Search for the cell housing the specified text and yield its (x, y) center coordinate. 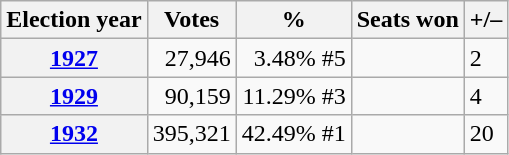
% (294, 20)
Votes (192, 20)
2 (486, 58)
Election year (74, 20)
4 (486, 96)
20 (486, 134)
1929 (74, 96)
Seats won (408, 20)
3.48% #5 (294, 58)
395,321 (192, 134)
90,159 (192, 96)
1927 (74, 58)
11.29% #3 (294, 96)
27,946 (192, 58)
1932 (74, 134)
42.49% #1 (294, 134)
+/– (486, 20)
